Capture the cell that displays the provided text and extract its (X, Y) central coordinate. 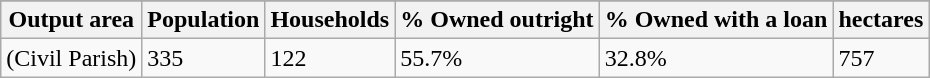
757 (881, 58)
55.7% (497, 58)
Population (204, 20)
% Owned outright (497, 20)
hectares (881, 20)
Households (330, 20)
122 (330, 58)
335 (204, 58)
(Civil Parish) (72, 58)
32.8% (716, 58)
% Owned with a loan (716, 20)
Output area (72, 20)
